Return (x, y) of the center of cell containing provided text 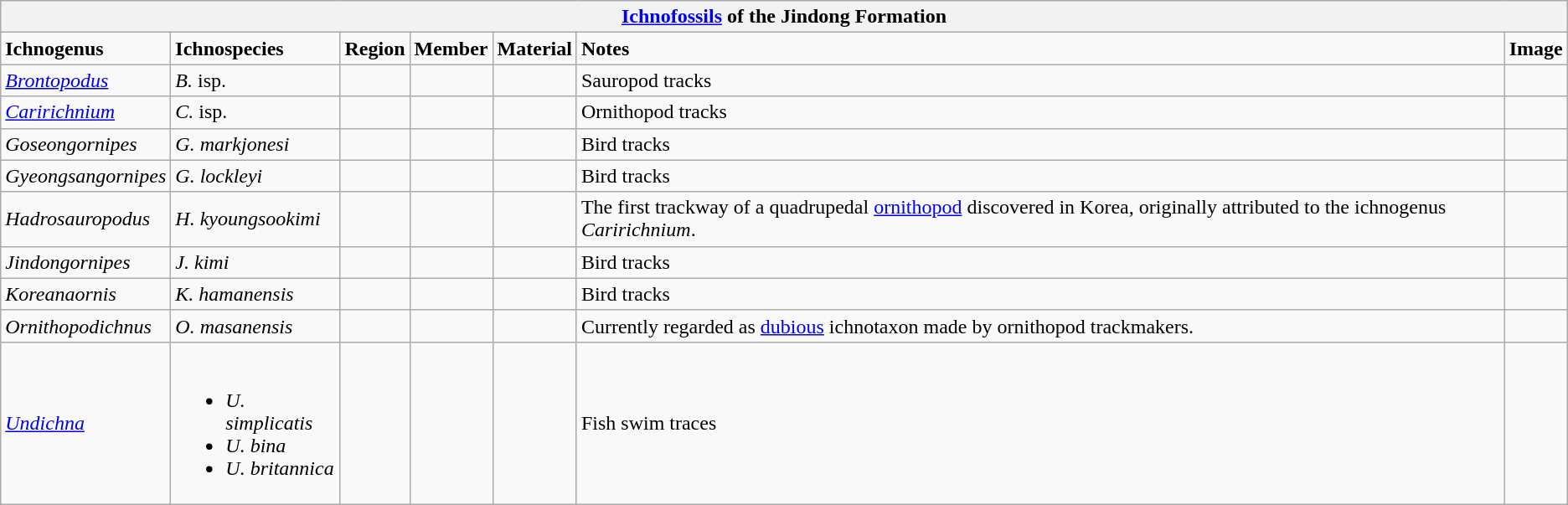
B. isp. (255, 80)
Member (451, 49)
Fish swim traces (1040, 423)
Ichnofossils of the Jindong Formation (784, 17)
Material (534, 49)
Undichna (85, 423)
J. kimi (255, 262)
K. hamanensis (255, 294)
The first trackway of a quadrupedal ornithopod discovered in Korea, originally attributed to the ichnogenus Caririchnium. (1040, 219)
Currently regarded as dubious ichnotaxon made by ornithopod trackmakers. (1040, 326)
G. lockleyi (255, 176)
Koreanaornis (85, 294)
Caririchnium (85, 112)
Brontopodus (85, 80)
Ornithopodichnus (85, 326)
Sauropod tracks (1040, 80)
G. markjonesi (255, 144)
Ornithopod tracks (1040, 112)
Ichnospecies (255, 49)
Gyeongsangornipes (85, 176)
Hadrosauropodus (85, 219)
U. simplicatisU. binaU. britannica (255, 423)
Image (1536, 49)
Ichnogenus (85, 49)
C. isp. (255, 112)
Notes (1040, 49)
Jindongornipes (85, 262)
H. kyoungsookimi (255, 219)
Region (375, 49)
O. masanensis (255, 326)
Goseongornipes (85, 144)
